Provide the [X, Y] coordinate of the cell's center where the given text is located.  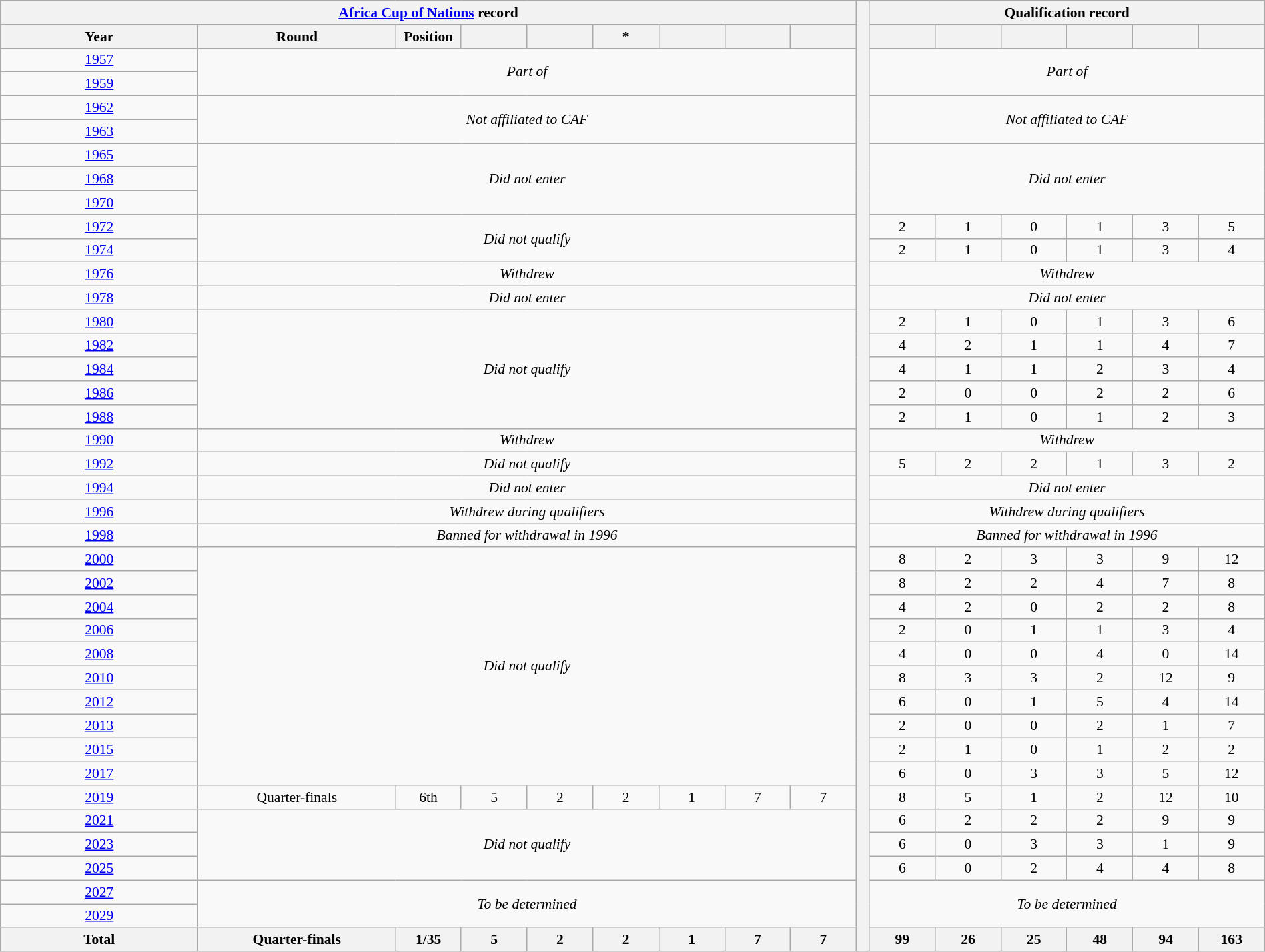
2002 [99, 583]
1970 [99, 203]
25 [1034, 940]
1959 [99, 84]
99 [902, 940]
163 [1232, 940]
10 [1232, 797]
1963 [99, 131]
2008 [99, 654]
2021 [99, 821]
1980 [99, 322]
1974 [99, 250]
Total [99, 940]
* [626, 37]
1994 [99, 488]
1972 [99, 227]
1982 [99, 346]
2029 [99, 916]
1998 [99, 536]
48 [1100, 940]
6th [428, 797]
2015 [99, 750]
2025 [99, 869]
Round [297, 37]
2019 [99, 797]
2027 [99, 892]
1/35 [428, 940]
2004 [99, 607]
2000 [99, 560]
1996 [99, 512]
2012 [99, 702]
Year [99, 37]
1988 [99, 417]
Africa Cup of Nations record [428, 13]
2013 [99, 726]
1965 [99, 155]
1992 [99, 464]
1957 [99, 60]
2010 [99, 678]
94 [1166, 940]
1962 [99, 108]
Qualification record [1067, 13]
1986 [99, 393]
2017 [99, 773]
1968 [99, 179]
Position [428, 37]
2006 [99, 630]
1984 [99, 370]
1978 [99, 298]
2023 [99, 845]
1990 [99, 440]
1976 [99, 274]
26 [969, 940]
